Identify which cell holds the provided text, then report its (x, y) central coordinate. 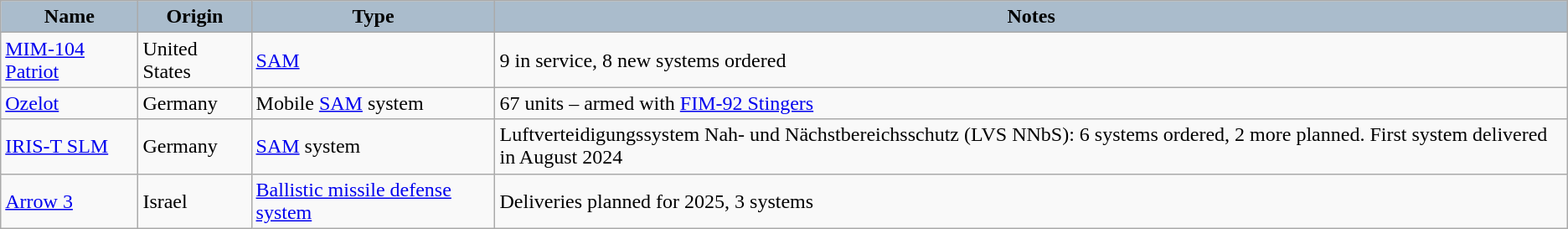
Type (374, 17)
United States (194, 60)
SAM system (374, 146)
Mobile SAM system (374, 103)
SAM (374, 60)
Name (70, 17)
Ballistic missile defense system (374, 201)
Israel (194, 201)
Luftverteidigungssystem Nah- und Nächstbereichsschutz (LVS NNbS): 6 systems ordered, 2 more planned. First system delivered in August 2024 (1031, 146)
Ozelot (70, 103)
67 units – armed with FIM-92 Stingers (1031, 103)
Arrow 3 (70, 201)
Deliveries planned for 2025, 3 systems (1031, 201)
MIM-104 Patriot (70, 60)
Origin (194, 17)
Notes (1031, 17)
9 in service, 8 new systems ordered (1031, 60)
IRIS-T SLM (70, 146)
